Provide the [X, Y] coordinate of the cell's center where the given text is located.  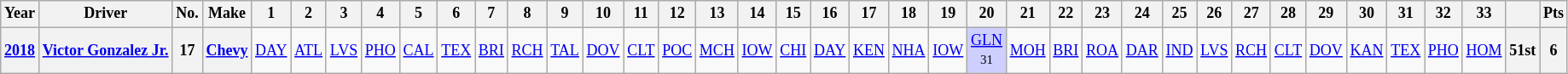
32 [1443, 14]
HOM [1484, 50]
18 [909, 14]
12 [677, 14]
25 [1179, 14]
19 [949, 14]
5 [418, 14]
POC [677, 50]
2018 [20, 50]
NHA [909, 50]
Pts [1554, 14]
MCH [717, 50]
14 [758, 14]
GLN31 [987, 50]
10 [603, 14]
Victor Gonzalez Jr. [105, 50]
51st [1523, 50]
IND [1179, 50]
21 [1027, 14]
15 [793, 14]
No. [188, 14]
Make [227, 14]
CHI [793, 50]
TAL [565, 50]
20 [987, 14]
26 [1215, 14]
DAR [1141, 50]
27 [1251, 14]
22 [1066, 14]
33 [1484, 14]
2 [309, 14]
30 [1367, 14]
13 [717, 14]
11 [642, 14]
9 [565, 14]
KAN [1367, 50]
MOH [1027, 50]
16 [830, 14]
23 [1102, 14]
28 [1288, 14]
KEN [869, 50]
4 [380, 14]
ATL [309, 50]
29 [1326, 14]
Chevy [227, 50]
1 [271, 14]
CAL [418, 50]
8 [527, 14]
7 [491, 14]
3 [343, 14]
24 [1141, 14]
31 [1406, 14]
Driver [105, 14]
Year [20, 14]
ROA [1102, 50]
